Identify which cell holds the provided text, then report its (x, y) central coordinate. 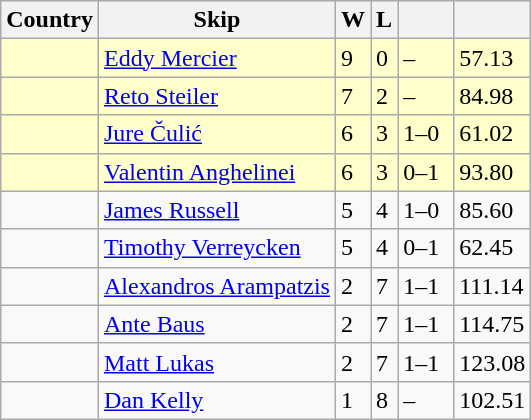
57.13 (492, 58)
Valentin Anghelinei (216, 172)
114.75 (492, 324)
Eddy Mercier (216, 58)
0 (384, 58)
Alexandros Arampatzis (216, 286)
Reto Steiler (216, 96)
85.60 (492, 210)
111.14 (492, 286)
Timothy Verreycken (216, 248)
93.80 (492, 172)
62.45 (492, 248)
Dan Kelly (216, 400)
Country (50, 20)
Jure Čulić (216, 134)
84.98 (492, 96)
Skip (216, 20)
Matt Lukas (216, 362)
L (384, 20)
102.51 (492, 400)
61.02 (492, 134)
W (352, 20)
James Russell (216, 210)
Ante Baus (216, 324)
1 (352, 400)
9 (352, 58)
123.08 (492, 362)
8 (384, 400)
